For the text-containing cell, return its midpoint in (X, Y) coordinate format. 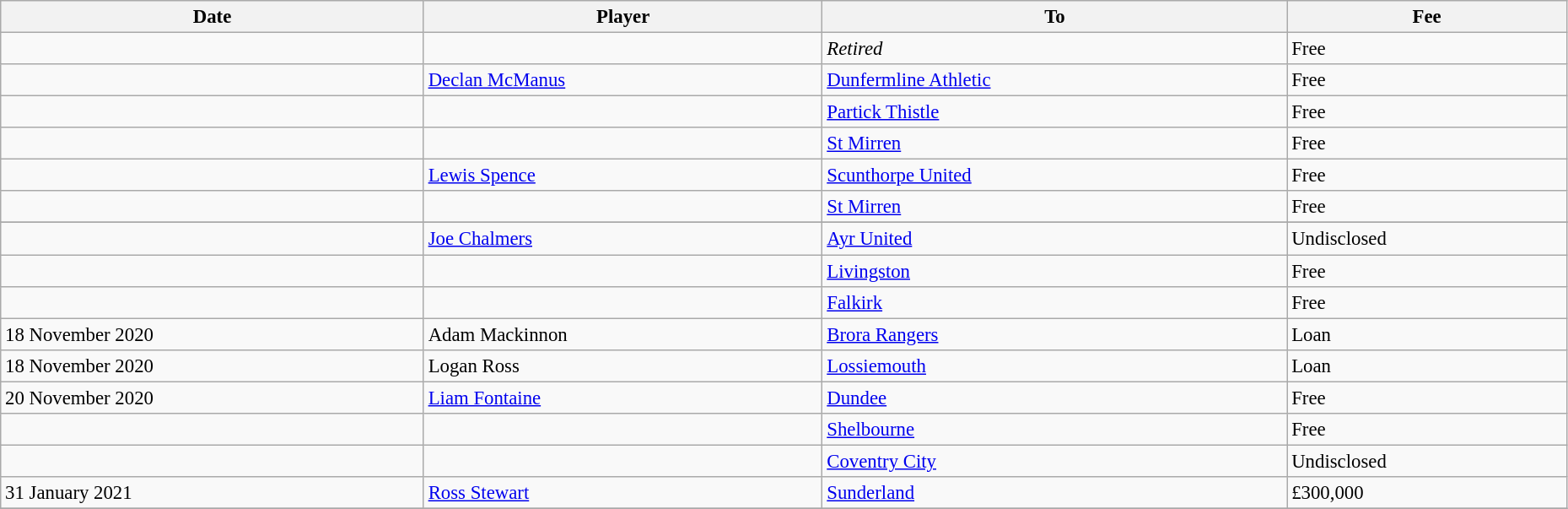
Falkirk (1054, 302)
Lossiemouth (1054, 366)
20 November 2020 (213, 398)
Coventry City (1054, 461)
Logan Ross (622, 366)
Liam Fontaine (622, 398)
Scunthorpe United (1054, 176)
Player (622, 17)
Sunderland (1054, 493)
Dundee (1054, 398)
Declan McManus (622, 80)
Retired (1054, 49)
Partick Thistle (1054, 112)
To (1054, 17)
Ayr United (1054, 239)
Joe Chalmers (622, 239)
Shelbourne (1054, 430)
31 January 2021 (213, 493)
Brora Rangers (1054, 334)
Ross Stewart (622, 493)
Fee (1427, 17)
Dunfermline Athletic (1054, 80)
Lewis Spence (622, 176)
Livingston (1054, 271)
£300,000 (1427, 493)
Adam Mackinnon (622, 334)
Date (213, 17)
